Pinpoint the cell where the given text exists, returning its (X, Y) midpoint coordinate. 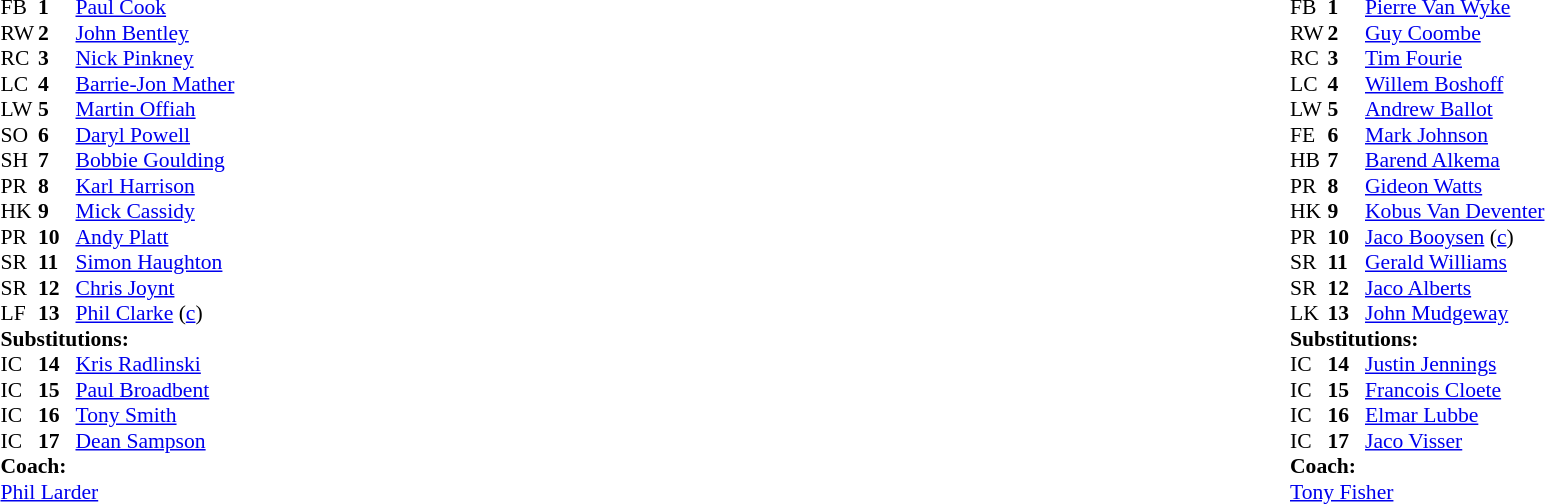
Andrew Ballot (1454, 109)
SH (19, 161)
Barrie-Jon Mather (156, 84)
Chris Joynt (156, 288)
Gerald Williams (1454, 263)
John Bentley (156, 33)
Daryl Powell (156, 135)
Karl Harrison (156, 186)
Tim Fourie (1454, 59)
Elmar Lubbe (1454, 415)
FE (1309, 135)
Nick Pinkney (156, 59)
Mark Johnson (1454, 135)
Barend Alkema (1454, 161)
Willem Boshoff (1454, 84)
Tony Smith (156, 415)
SO (19, 135)
Jaco Visser (1454, 441)
LF (19, 313)
LK (1309, 313)
Jaco Alberts (1454, 288)
Martin Offiah (156, 109)
Jaco Booysen (c) (1454, 237)
Francois Cloete (1454, 390)
HB (1309, 161)
Andy Platt (156, 237)
Phil Clarke (c) (156, 313)
Kobus Van Deventer (1454, 211)
Simon Haughton (156, 263)
Guy Coombe (1454, 33)
Justin Jennings (1454, 365)
Dean Sampson (156, 441)
John Mudgeway (1454, 313)
Bobbie Goulding (156, 161)
Kris Radlinski (156, 365)
Mick Cassidy (156, 211)
Gideon Watts (1454, 186)
Paul Broadbent (156, 390)
